Extract the (X, Y) coordinate from the center of the cell holding the provided text.  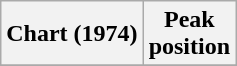
Chart (1974) (72, 34)
Peakposition (189, 34)
